From the cell containing the given text, extract its center point as [X, Y] coordinate. 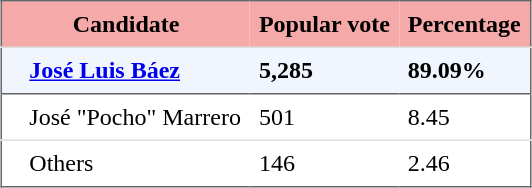
José Luis Báez [135, 70]
Percentage [465, 24]
8.45 [465, 117]
146 [324, 163]
Others [135, 163]
89.09% [465, 70]
5,285 [324, 70]
2.46 [465, 163]
501 [324, 117]
Candidate [126, 24]
José "Pocho" Marrero [135, 117]
Popular vote [324, 24]
